Detect which cell encompasses the target text, then output its (x, y) center coordinate. 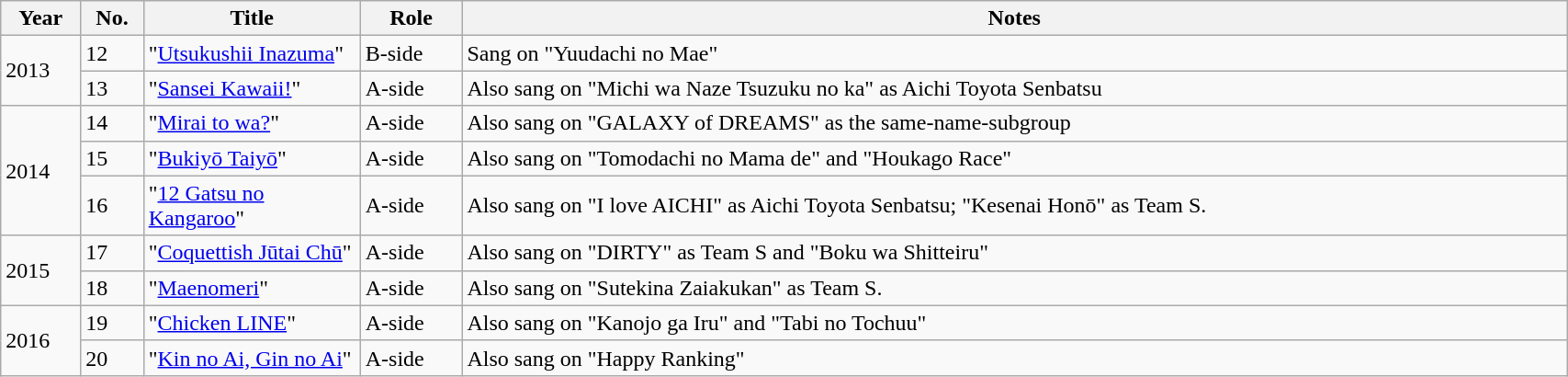
20 (112, 358)
15 (112, 158)
19 (112, 323)
"Coquettish Jūtai Chū" (252, 253)
Also sang on "Tomodachi no Mama de" and "Houkago Race" (1014, 158)
12 (112, 53)
Also sang on "GALAXY of DREAMS" as the same-name-subgroup (1014, 123)
2016 (40, 340)
Year (40, 18)
2013 (40, 71)
"Sansei Kawaii!" (252, 88)
Also sang on "DIRTY" as Team S and "Boku wa Shitteiru" (1014, 253)
Also sang on "Kanojo ga Iru" and "Tabi no Tochuu" (1014, 323)
2014 (40, 171)
13 (112, 88)
Role (412, 18)
Sang on "Yuudachi no Mae" (1014, 53)
No. (112, 18)
Also sang on "Happy Ranking" (1014, 358)
"Bukiyō Taiyō" (252, 158)
Also sang on "Sutekina Zaiakukan" as Team S. (1014, 288)
Title (252, 18)
"Maenomeri" (252, 288)
Also sang on "Michi wa Naze Tsuzuku no ka" as Aichi Toyota Senbatsu (1014, 88)
"Kin no Ai, Gin no Ai" (252, 358)
Notes (1014, 18)
"Mirai to wa?" (252, 123)
"Chicken LINE" (252, 323)
"12 Gatsu no Kangaroo" (252, 206)
B-side (412, 53)
16 (112, 206)
14 (112, 123)
"Utsukushii Inazuma" (252, 53)
17 (112, 253)
2015 (40, 270)
Also sang on "I love AICHI" as Aichi Toyota Senbatsu; "Kesenai Honō" as Team S. (1014, 206)
18 (112, 288)
